Search for the cell housing the specified text and yield its [X, Y] center coordinate. 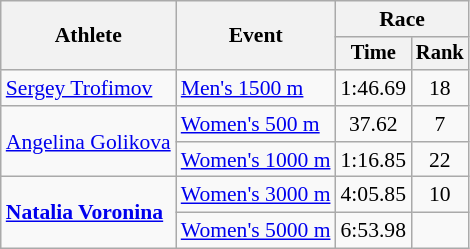
37.62 [374, 124]
Men's 1500 m [256, 88]
Angelina Golikova [88, 142]
Women's 500 m [256, 124]
Women's 3000 m [256, 195]
7 [440, 124]
Race [402, 19]
Women's 5000 m [256, 231]
Athlete [88, 36]
Sergey Trofimov [88, 88]
6:53.98 [374, 231]
Women's 1000 m [256, 160]
Rank [440, 54]
18 [440, 88]
10 [440, 195]
1:16.85 [374, 160]
4:05.85 [374, 195]
22 [440, 160]
1:46.69 [374, 88]
Natalia Voronina [88, 212]
Event [256, 36]
Time [374, 54]
